From the cell containing the given text, extract its center point as [X, Y] coordinate. 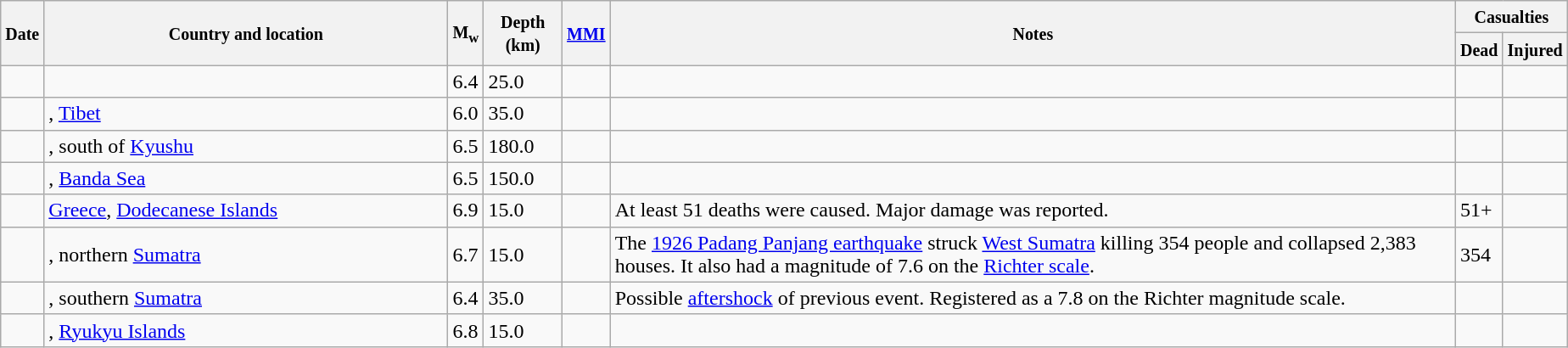
Country and location [246, 33]
Depth (km) [523, 33]
6.8 [466, 330]
, southern Sumatra [246, 298]
Greece, Dodecanese Islands [246, 210]
6.0 [466, 114]
, Ryukyu Islands [246, 330]
, Tibet [246, 114]
180.0 [523, 146]
6.7 [466, 255]
25.0 [523, 81]
, northern Sumatra [246, 255]
6.9 [466, 210]
, Banda Sea [246, 178]
, south of Kyushu [246, 146]
At least 51 deaths were caused. Major damage was reported. [1033, 210]
Dead [1479, 49]
Date [22, 33]
Injured [1535, 49]
354 [1479, 255]
Casualties [1511, 17]
51+ [1479, 210]
MMI [587, 33]
Notes [1033, 33]
Possible aftershock of previous event. Registered as a 7.8 on the Richter magnitude scale. [1033, 298]
Mw [466, 33]
150.0 [523, 178]
